Search for the cell housing the specified text and yield its (x, y) center coordinate. 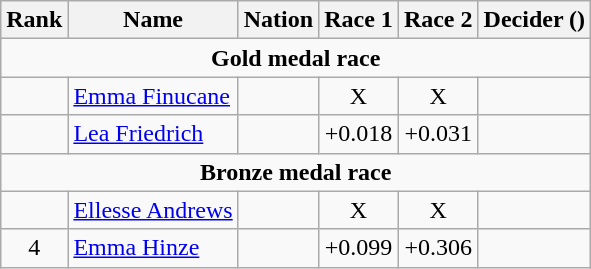
Name (153, 20)
Ellesse Andrews (153, 210)
Emma Hinze (153, 248)
Gold medal race (296, 58)
Rank (34, 20)
Bronze medal race (296, 172)
Race 2 (438, 20)
Emma Finucane (153, 96)
4 (34, 248)
Race 1 (359, 20)
+0.018 (359, 134)
Nation (278, 20)
+0.306 (438, 248)
+0.099 (359, 248)
+0.031 (438, 134)
Decider () (534, 20)
Lea Friedrich (153, 134)
